Determine the [X, Y] coordinate at the center of the cell enclosing the given text.  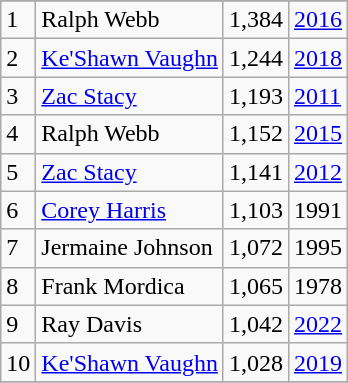
1,028 [256, 362]
1991 [318, 210]
3 [18, 96]
2 [18, 58]
2012 [318, 172]
2022 [318, 324]
2019 [318, 362]
6 [18, 210]
1,065 [256, 286]
Corey Harris [130, 210]
4 [18, 134]
1978 [318, 286]
Frank Mordica [130, 286]
1,244 [256, 58]
2018 [318, 58]
7 [18, 248]
2015 [318, 134]
1,384 [256, 20]
10 [18, 362]
1 [18, 20]
Ray Davis [130, 324]
1,193 [256, 96]
9 [18, 324]
5 [18, 172]
2011 [318, 96]
8 [18, 286]
1,141 [256, 172]
Jermaine Johnson [130, 248]
2016 [318, 20]
1995 [318, 248]
1,103 [256, 210]
1,152 [256, 134]
1,042 [256, 324]
1,072 [256, 248]
